Provide the [x, y] coordinate of the cell's center where the given text is located.  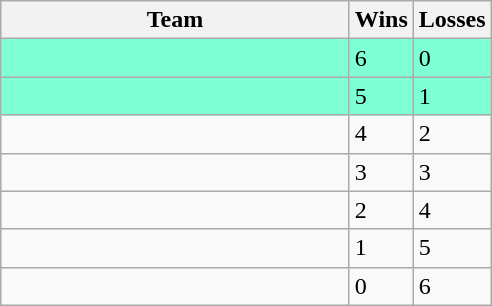
Wins [381, 20]
Team [176, 20]
Losses [452, 20]
